Provide the (X, Y) coordinate of the cell's center where the given text is located.  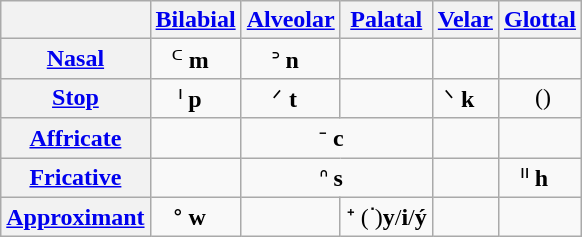
() (540, 98)
Palatal (386, 20)
ᐦ h (540, 178)
Affricate (76, 138)
ᒼ m (196, 59)
Nasal (76, 59)
Bilabial (196, 20)
Glottal (540, 20)
Stop (76, 98)
Velar (465, 20)
ᑊ p (196, 98)
ᐠ k (465, 98)
ᐩ (ᐝ)y/i/ý (386, 217)
Approximant (76, 217)
ᐤ w (196, 217)
ᐨ c (336, 138)
ᐟ t (290, 98)
Alveolar (290, 20)
ᐢ s (336, 178)
Fricative (76, 178)
ᐣ n (290, 59)
